From the cell containing the given text, extract its center point as [x, y] coordinate. 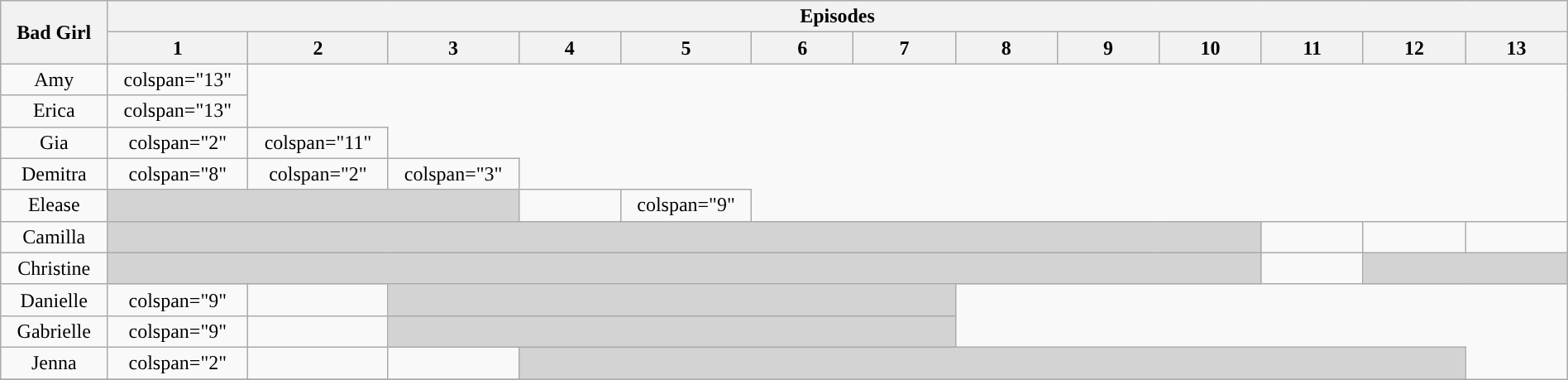
Elease [55, 205]
Gia [55, 142]
8 [1006, 48]
1 [178, 48]
colspan="3" [453, 174]
Amy [55, 79]
Bad Girl [55, 32]
6 [802, 48]
Gabrielle [55, 331]
7 [905, 48]
Camilla [55, 237]
9 [1108, 48]
13 [1517, 48]
Erica [55, 111]
Demitra [55, 174]
Episodes [838, 17]
Danielle [55, 300]
4 [569, 48]
Christine [55, 268]
colspan="8" [178, 174]
2 [318, 48]
10 [1211, 48]
colspan="11" [318, 142]
11 [1312, 48]
5 [686, 48]
12 [1414, 48]
Jenna [55, 363]
3 [453, 48]
